Provide the [X, Y] coordinate of the cell's center where the given text is located.  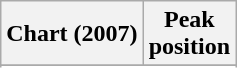
Peak position [189, 34]
Chart (2007) [72, 34]
